Determine the [X, Y] coordinate at the center of the cell enclosing the given text.  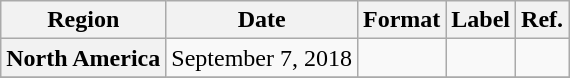
Region [84, 20]
September 7, 2018 [262, 58]
Date [262, 20]
Label [481, 20]
North America [84, 58]
Format [401, 20]
Ref. [542, 20]
